Output the [X, Y] coordinate of the center of the cell containing the given text.  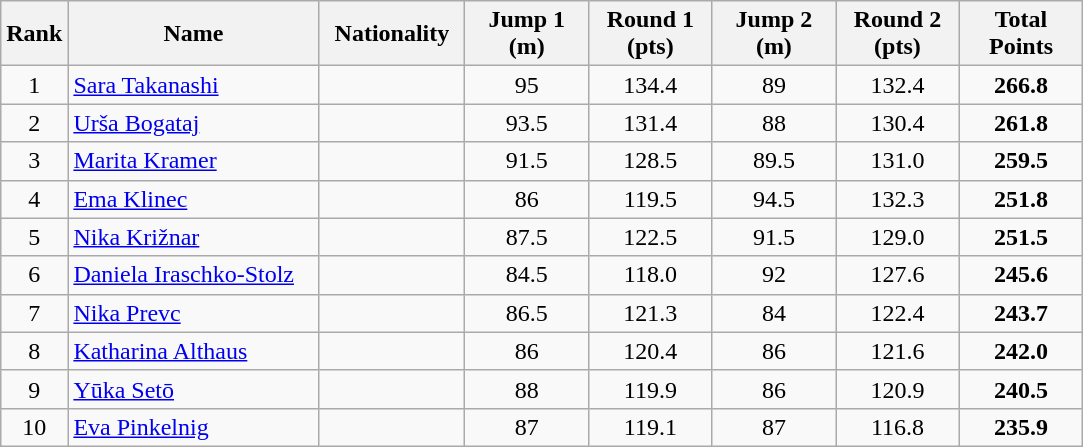
Name [194, 34]
5 [34, 237]
119.9 [651, 389]
86.5 [527, 313]
266.8 [1021, 85]
132.3 [898, 199]
243.7 [1021, 313]
128.5 [651, 161]
4 [34, 199]
Nationality [392, 34]
Nika Prevc [194, 313]
242.0 [1021, 351]
116.8 [898, 427]
Katharina Althaus [194, 351]
119.5 [651, 199]
7 [34, 313]
Round 2 (pts) [898, 34]
1 [34, 85]
251.5 [1021, 237]
129.0 [898, 237]
10 [34, 427]
131.4 [651, 123]
134.4 [651, 85]
89 [774, 85]
3 [34, 161]
93.5 [527, 123]
119.1 [651, 427]
Round 1 (pts) [651, 34]
84 [774, 313]
94.5 [774, 199]
89.5 [774, 161]
87.5 [527, 237]
Sara Takanashi [194, 85]
6 [34, 275]
132.4 [898, 85]
Total Points [1021, 34]
Yūka Setō [194, 389]
95 [527, 85]
251.8 [1021, 199]
Jump 1 (m) [527, 34]
120.4 [651, 351]
84.5 [527, 275]
Marita Kramer [194, 161]
121.6 [898, 351]
245.6 [1021, 275]
92 [774, 275]
Jump 2 (m) [774, 34]
127.6 [898, 275]
Urša Bogataj [194, 123]
235.9 [1021, 427]
122.5 [651, 237]
259.5 [1021, 161]
240.5 [1021, 389]
131.0 [898, 161]
118.0 [651, 275]
Daniela Iraschko-Stolz [194, 275]
8 [34, 351]
2 [34, 123]
120.9 [898, 389]
9 [34, 389]
130.4 [898, 123]
Eva Pinkelnig [194, 427]
Rank [34, 34]
122.4 [898, 313]
121.3 [651, 313]
Nika Križnar [194, 237]
261.8 [1021, 123]
Ema Klinec [194, 199]
